Detect which cell encompasses the target text, then output its [x, y] center coordinate. 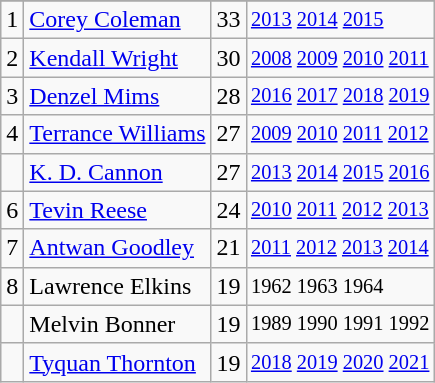
2010 2011 2012 2013 [340, 210]
Kendall Wright [118, 58]
6 [12, 210]
Melvin Bonner [118, 324]
21 [228, 248]
K. D. Cannon [118, 172]
24 [228, 210]
2011 2012 2013 2014 [340, 248]
Corey Coleman [118, 20]
Denzel Mims [118, 96]
8 [12, 286]
2016 2017 2018 2019 [340, 96]
1 [12, 20]
Antwan Goodley [118, 248]
3 [12, 96]
30 [228, 58]
1962 1963 1964 [340, 286]
2013 2014 2015 2016 [340, 172]
2013 2014 2015 [340, 20]
2009 2010 2011 2012 [340, 134]
33 [228, 20]
1989 1990 1991 1992 [340, 324]
7 [12, 248]
Lawrence Elkins [118, 286]
2018 2019 2020 2021 [340, 362]
Tevin Reese [118, 210]
2 [12, 58]
Tyquan Thornton [118, 362]
28 [228, 96]
4 [12, 134]
Terrance Williams [118, 134]
2008 2009 2010 2011 [340, 58]
